Return the (X, Y) coordinate for the center point of the cell that contains the specified text.  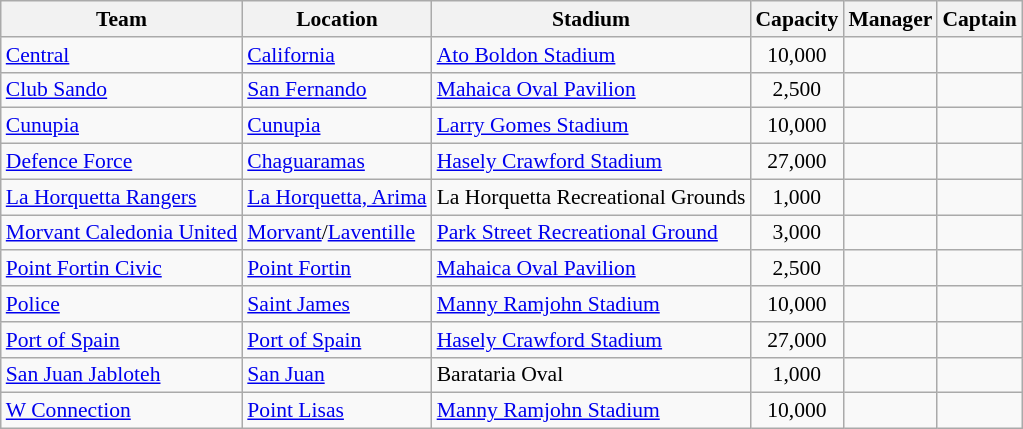
Manager (890, 19)
Point Lisas (336, 411)
Team (122, 19)
Morvant Caledonia United (122, 233)
California (336, 55)
Point Fortin (336, 269)
Saint James (336, 304)
La Horquetta Recreational Grounds (592, 197)
Capacity (796, 19)
San Fernando (336, 90)
Park Street Recreational Ground (592, 233)
Stadium (592, 19)
San Juan Jabloteh (122, 375)
La Horquetta Rangers (122, 197)
Larry Gomes Stadium (592, 126)
Location (336, 19)
Chaguaramas (336, 162)
San Juan (336, 375)
Point Fortin Civic (122, 269)
La Horquetta, Arima (336, 197)
Club Sando (122, 90)
Barataria Oval (592, 375)
Morvant/Laventille (336, 233)
W Connection (122, 411)
Central (122, 55)
Ato Boldon Stadium (592, 55)
Captain (980, 19)
Defence Force (122, 162)
Police (122, 304)
3,000 (796, 233)
